Return [x, y] of the center of cell containing provided text 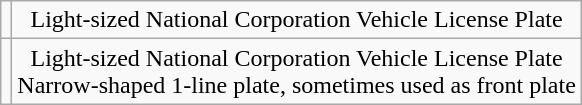
Light-sized National Corporation Vehicle License PlateNarrow-shaped 1-line plate, sometimes used as front plate [297, 72]
Light-sized National Corporation Vehicle License Plate [297, 20]
